Extract the (x, y) coordinate from the center of the cell holding the provided text.  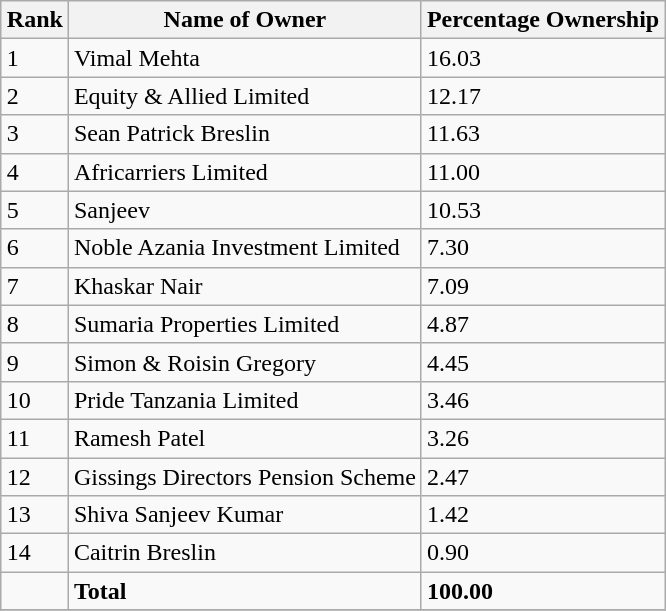
4.45 (542, 362)
7.30 (542, 248)
9 (34, 362)
Equity & Allied Limited (244, 96)
3.26 (542, 438)
Total (244, 591)
100.00 (542, 591)
Africarriers Limited (244, 172)
4 (34, 172)
11 (34, 438)
4.87 (542, 324)
Simon & Roisin Gregory (244, 362)
2 (34, 96)
Khaskar Nair (244, 286)
Vimal Mehta (244, 58)
Gissings Directors Pension Scheme (244, 477)
Sumaria Properties Limited (244, 324)
0.90 (542, 553)
10 (34, 400)
Rank (34, 20)
Name of Owner (244, 20)
13 (34, 515)
1 (34, 58)
3 (34, 134)
11.00 (542, 172)
Sanjeev (244, 210)
11.63 (542, 134)
Noble Azania Investment Limited (244, 248)
Ramesh Patel (244, 438)
16.03 (542, 58)
10.53 (542, 210)
Caitrin Breslin (244, 553)
7 (34, 286)
6 (34, 248)
2.47 (542, 477)
1.42 (542, 515)
12.17 (542, 96)
5 (34, 210)
Shiva Sanjeev Kumar (244, 515)
Pride Tanzania Limited (244, 400)
Sean Patrick Breslin (244, 134)
12 (34, 477)
Percentage Ownership (542, 20)
7.09 (542, 286)
14 (34, 553)
3.46 (542, 400)
8 (34, 324)
